Extract the [x, y] coordinate from the center of the cell holding the provided text.  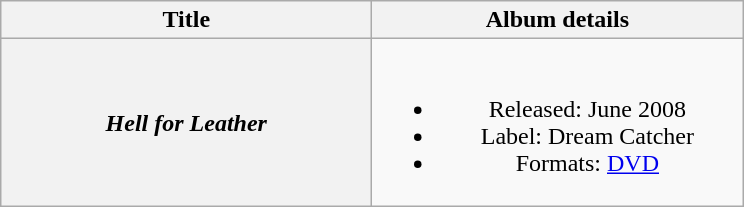
Album details [558, 20]
Released: June 2008Label: Dream CatcherFormats: DVD [558, 122]
Title [186, 20]
Hell for Leather [186, 122]
